For the text-containing cell, return its midpoint in [x, y] coordinate format. 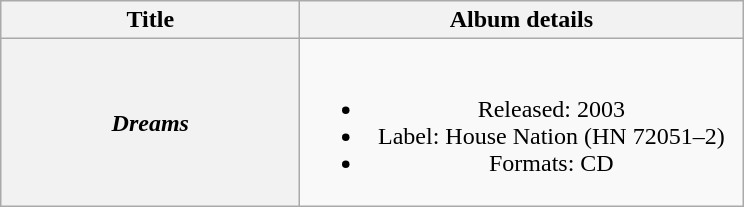
Dreams [150, 122]
Title [150, 20]
Album details [522, 20]
Released: 2003Label: House Nation (HN 72051–2)Formats: CD [522, 122]
